Find where the given text appears and provide that cell's center as (X, Y) coordinate. 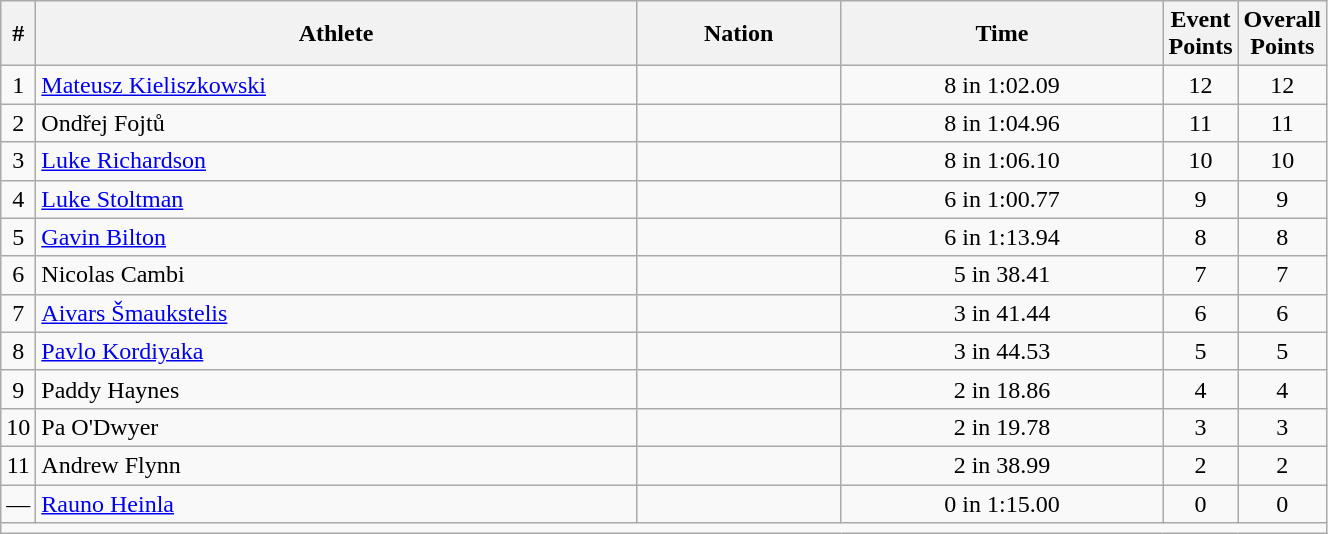
Ondřej Fojtů (336, 123)
Gavin Bilton (336, 237)
6 in 1:00.77 (1002, 199)
2 in 19.78 (1002, 427)
8 in 1:04.96 (1002, 123)
3 in 41.44 (1002, 313)
6 in 1:13.94 (1002, 237)
0 in 1:15.00 (1002, 503)
Andrew Flynn (336, 465)
5 in 38.41 (1002, 275)
Pavlo Kordiyaka (336, 351)
3 in 44.53 (1002, 351)
Rauno Heinla (336, 503)
8 in 1:02.09 (1002, 85)
# (18, 34)
2 in 38.99 (1002, 465)
Nicolas Cambi (336, 275)
8 in 1:06.10 (1002, 161)
Time (1002, 34)
Nation (738, 34)
Luke Stoltman (336, 199)
Luke Richardson (336, 161)
Pa O'Dwyer (336, 427)
1 (18, 85)
Aivars Šmaukstelis (336, 313)
Athlete (336, 34)
2 in 18.86 (1002, 389)
— (18, 503)
Overall Points (1282, 34)
Event Points (1200, 34)
Paddy Haynes (336, 389)
Mateusz Kieliszkowski (336, 85)
